Detect which cell encompasses the target text, then output its (X, Y) center coordinate. 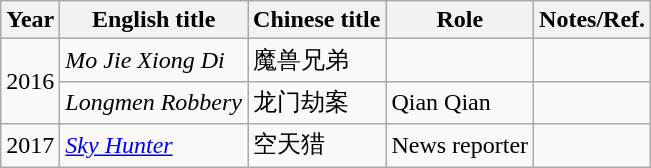
Year (30, 20)
2017 (30, 146)
Chinese title (317, 20)
2016 (30, 82)
Qian Qian (460, 102)
Notes/Ref. (592, 20)
Sky Hunter (154, 146)
News reporter (460, 146)
空天猎 (317, 146)
Role (460, 20)
Mo Jie Xiong Di (154, 60)
龙门劫案 (317, 102)
English title (154, 20)
Longmen Robbery (154, 102)
魔兽兄弟 (317, 60)
